For the text-containing cell, return its midpoint in (X, Y) coordinate format. 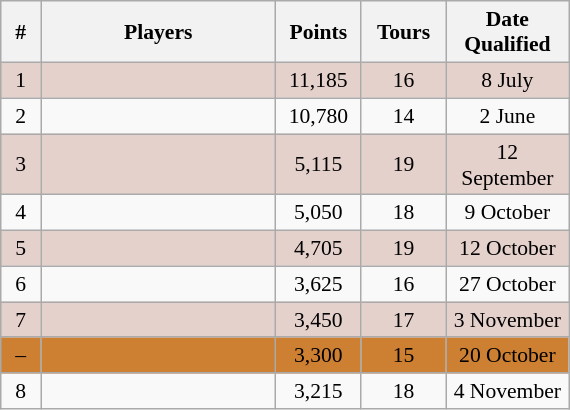
1 (21, 80)
8 (21, 391)
Tours (404, 32)
5,115 (318, 164)
7 (21, 320)
9 October (508, 213)
15 (404, 355)
3 (21, 164)
3,215 (318, 391)
2 (21, 116)
3,625 (318, 284)
12 September (508, 164)
27 October (508, 284)
– (21, 355)
Players (158, 32)
Points (318, 32)
4,705 (318, 248)
12 October (508, 248)
3 November (508, 320)
17 (404, 320)
3,300 (318, 355)
5 (21, 248)
# (21, 32)
6 (21, 284)
Date Qualified (508, 32)
10,780 (318, 116)
8 July (508, 80)
4 (21, 213)
3,450 (318, 320)
5,050 (318, 213)
14 (404, 116)
11,185 (318, 80)
20 October (508, 355)
4 November (508, 391)
2 June (508, 116)
